Search for the cell housing the specified text and yield its [x, y] center coordinate. 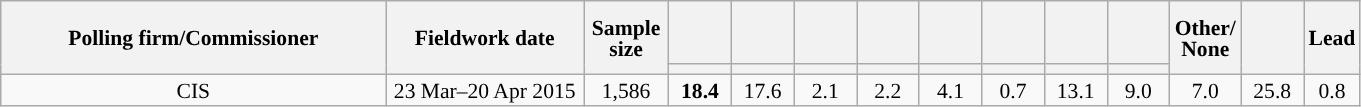
Polling firm/Commissioner [194, 38]
7.0 [1206, 90]
1,586 [626, 90]
0.8 [1332, 90]
CIS [194, 90]
0.7 [1014, 90]
Fieldwork date [485, 38]
4.1 [950, 90]
Lead [1332, 38]
9.0 [1138, 90]
17.6 [762, 90]
2.2 [888, 90]
Sample size [626, 38]
Other/None [1206, 38]
25.8 [1272, 90]
13.1 [1076, 90]
2.1 [826, 90]
23 Mar–20 Apr 2015 [485, 90]
18.4 [700, 90]
